Return (X, Y) of the center of cell containing provided text 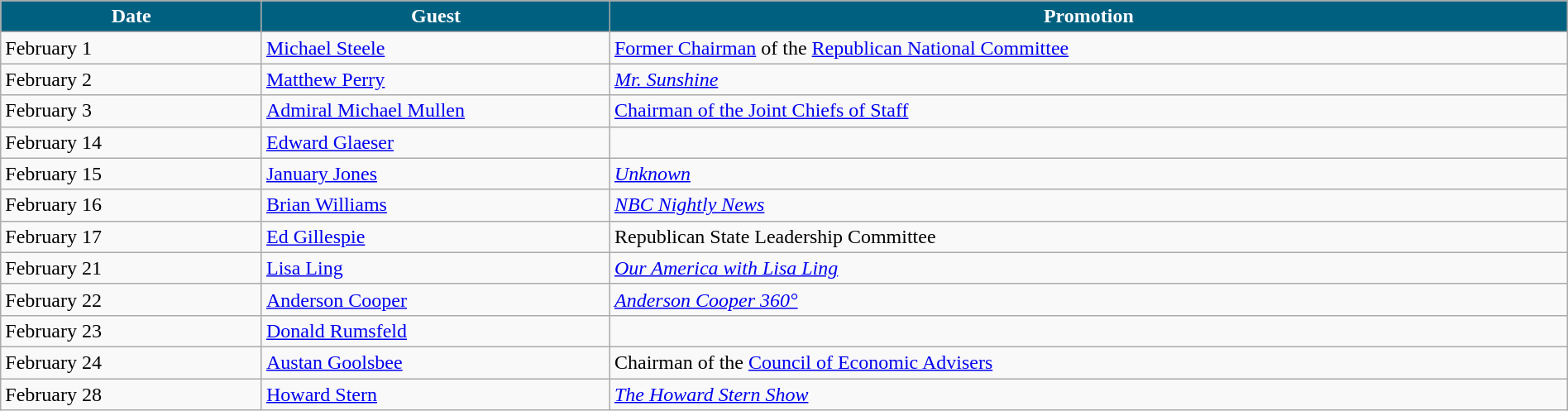
Date (131, 17)
February 15 (131, 174)
Edward Glaeser (435, 142)
February 1 (131, 48)
Promotion (1088, 17)
Michael Steele (435, 48)
February 24 (131, 362)
Donald Rumsfeld (435, 331)
January Jones (435, 174)
February 21 (131, 268)
The Howard Stern Show (1088, 394)
February 2 (131, 79)
February 17 (131, 237)
Matthew Perry (435, 79)
Anderson Cooper (435, 299)
Republican State Leadership Committee (1088, 237)
Admiral Michael Mullen (435, 111)
Brian Williams (435, 205)
Guest (435, 17)
Lisa Ling (435, 268)
Howard Stern (435, 394)
Unknown (1088, 174)
NBC Nightly News (1088, 205)
February 3 (131, 111)
February 14 (131, 142)
Former Chairman of the Republican National Committee (1088, 48)
February 22 (131, 299)
Ed Gillespie (435, 237)
Anderson Cooper 360° (1088, 299)
February 28 (131, 394)
February 16 (131, 205)
Our America with Lisa Ling (1088, 268)
Mr. Sunshine (1088, 79)
February 23 (131, 331)
Chairman of the Council of Economic Advisers (1088, 362)
Austan Goolsbee (435, 362)
Chairman of the Joint Chiefs of Staff (1088, 111)
